Extract the (x, y) coordinate from the center of the cell holding the provided text.  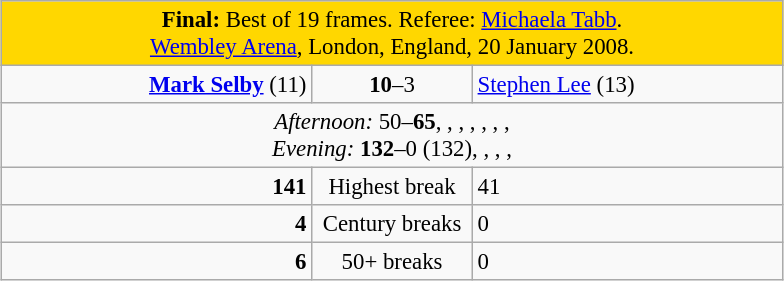
6 (156, 262)
Century breaks (392, 224)
Afternoon: 50–65, , , , , , , Evening: 132–0 (132), , , , (392, 136)
141 (156, 187)
41 (628, 187)
Stephen Lee (13) (628, 85)
Mark Selby (11) (156, 85)
Highest break (392, 187)
10–3 (392, 85)
Final: Best of 19 frames. Referee: Michaela Tabb.Wembley Arena, London, England, 20 January 2008. (392, 34)
50+ breaks (392, 262)
4 (156, 224)
